Find where the given text appears and provide that cell's center as (x, y) coordinate. 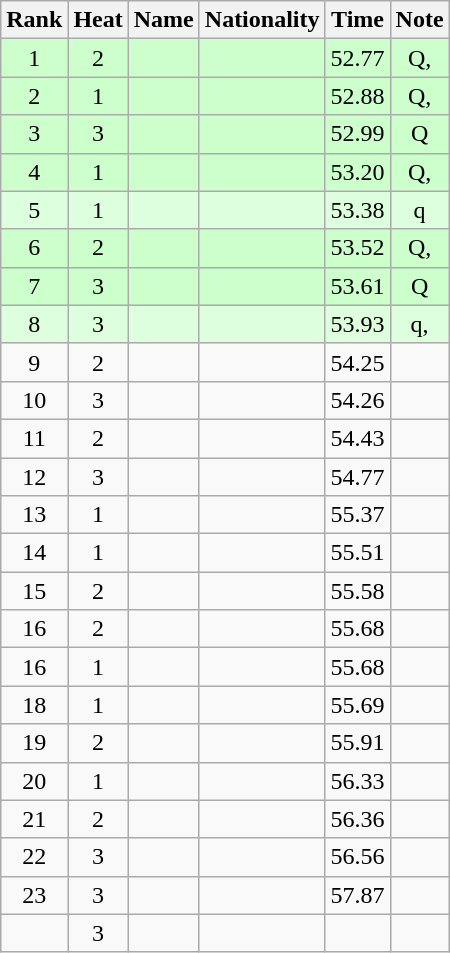
56.33 (358, 781)
Heat (98, 20)
5 (34, 210)
Time (358, 20)
10 (34, 400)
53.61 (358, 286)
53.38 (358, 210)
56.36 (358, 819)
55.51 (358, 553)
53.52 (358, 248)
52.88 (358, 96)
11 (34, 438)
55.69 (358, 705)
57.87 (358, 895)
q, (420, 324)
55.91 (358, 743)
8 (34, 324)
Rank (34, 20)
54.43 (358, 438)
52.99 (358, 134)
22 (34, 857)
54.77 (358, 477)
54.25 (358, 362)
q (420, 210)
52.77 (358, 58)
23 (34, 895)
55.58 (358, 591)
18 (34, 705)
Nationality (262, 20)
Name (164, 20)
20 (34, 781)
21 (34, 819)
6 (34, 248)
9 (34, 362)
53.20 (358, 172)
56.56 (358, 857)
53.93 (358, 324)
14 (34, 553)
7 (34, 286)
19 (34, 743)
12 (34, 477)
54.26 (358, 400)
55.37 (358, 515)
Note (420, 20)
4 (34, 172)
13 (34, 515)
15 (34, 591)
